Output the [X, Y] coordinate of the center of the cell containing the given text.  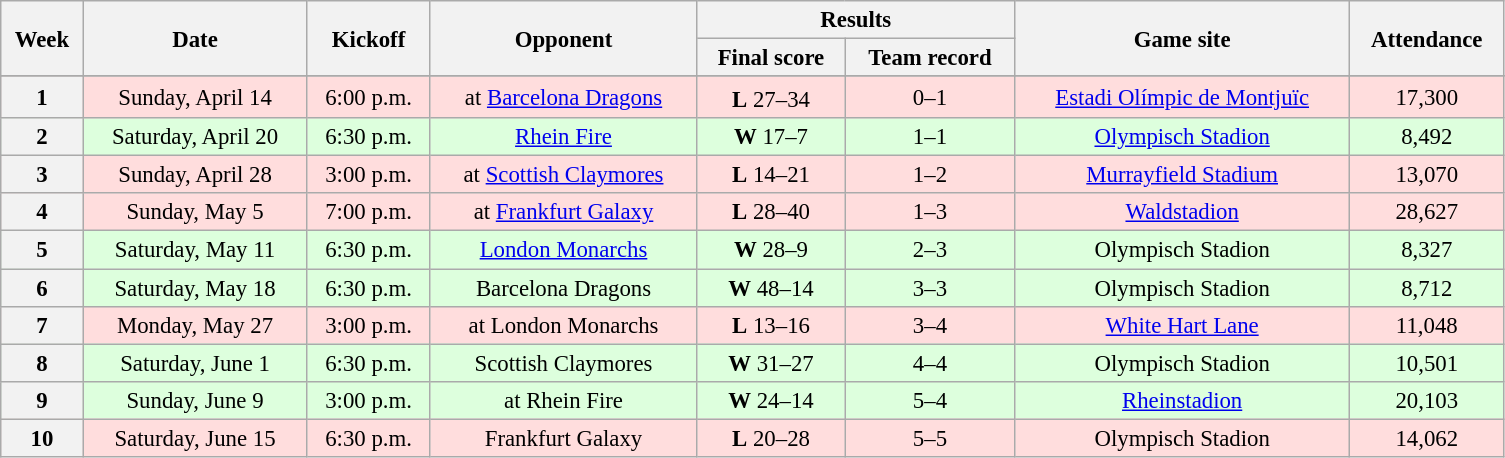
28,627 [1428, 213]
3–3 [930, 288]
Sunday, June 9 [195, 400]
White Hart Lane [1182, 325]
Results [856, 20]
6:00 p.m. [368, 97]
Week [42, 38]
Barcelona Dragons [564, 288]
10,501 [1428, 363]
1–2 [930, 175]
Murrayfield Stadium [1182, 175]
Final score [771, 58]
Game site [1182, 38]
L 28–40 [771, 213]
8,712 [1428, 288]
20,103 [1428, 400]
Opponent [564, 38]
W 28–9 [771, 250]
Saturday, June 15 [195, 438]
3 [42, 175]
Saturday, April 20 [195, 137]
Rhein Fire [564, 137]
13,070 [1428, 175]
London Monarchs [564, 250]
Rheinstadion [1182, 400]
5–5 [930, 438]
Sunday, April 14 [195, 97]
0–1 [930, 97]
L 27–34 [771, 97]
4–4 [930, 363]
3–4 [930, 325]
at London Monarchs [564, 325]
9 [42, 400]
L 14–21 [771, 175]
at Barcelona Dragons [564, 97]
2–3 [930, 250]
at Rhein Fire [564, 400]
Monday, May 27 [195, 325]
W 24–14 [771, 400]
14,062 [1428, 438]
7 [42, 325]
1 [42, 97]
4 [42, 213]
Kickoff [368, 38]
8,492 [1428, 137]
W 17–7 [771, 137]
Saturday, May 11 [195, 250]
W 31–27 [771, 363]
Sunday, April 28 [195, 175]
6 [42, 288]
5 [42, 250]
1–1 [930, 137]
8 [42, 363]
Date [195, 38]
Attendance [1428, 38]
Saturday, June 1 [195, 363]
5–4 [930, 400]
Estadi Olímpic de Montjuïc [1182, 97]
Scottish Claymores [564, 363]
10 [42, 438]
Saturday, May 18 [195, 288]
17,300 [1428, 97]
2 [42, 137]
Frankfurt Galaxy [564, 438]
7:00 p.m. [368, 213]
11,048 [1428, 325]
1–3 [930, 213]
L 13–16 [771, 325]
Sunday, May 5 [195, 213]
Waldstadion [1182, 213]
W 48–14 [771, 288]
at Scottish Claymores [564, 175]
Team record [930, 58]
8,327 [1428, 250]
at Frankfurt Galaxy [564, 213]
L 20–28 [771, 438]
